Output the [X, Y] coordinate of the center of the cell containing the given text.  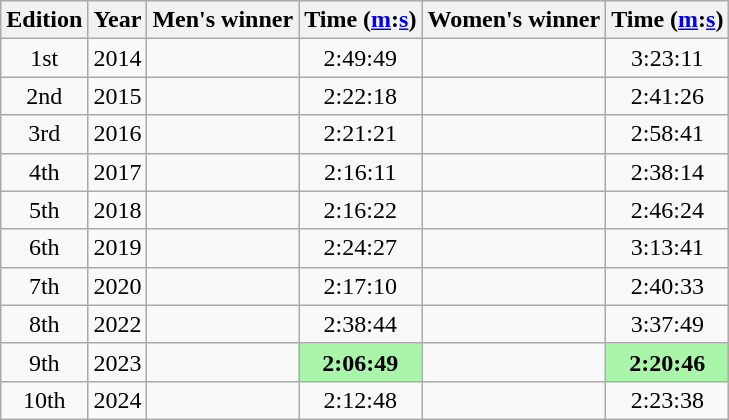
Men's winner [223, 20]
2:49:49 [360, 58]
2:46:24 [668, 210]
2:23:38 [668, 400]
2015 [118, 96]
2:24:27 [360, 248]
7th [44, 286]
3:23:11 [668, 58]
2018 [118, 210]
2017 [118, 172]
2016 [118, 134]
2:58:41 [668, 134]
2020 [118, 286]
2nd [44, 96]
3rd [44, 134]
2:41:26 [668, 96]
2:38:14 [668, 172]
2:22:18 [360, 96]
2022 [118, 324]
8th [44, 324]
Year [118, 20]
2:21:21 [360, 134]
3:13:41 [668, 248]
6th [44, 248]
2:06:49 [360, 362]
2019 [118, 248]
2:40:33 [668, 286]
2:16:22 [360, 210]
10th [44, 400]
2:16:11 [360, 172]
4th [44, 172]
2:20:46 [668, 362]
2014 [118, 58]
9th [44, 362]
2:38:44 [360, 324]
3:37:49 [668, 324]
2024 [118, 400]
2:17:10 [360, 286]
Women's winner [514, 20]
2:12:48 [360, 400]
2023 [118, 362]
Edition [44, 20]
5th [44, 210]
1st [44, 58]
